From the cell containing the given text, extract its center point as (X, Y) coordinate. 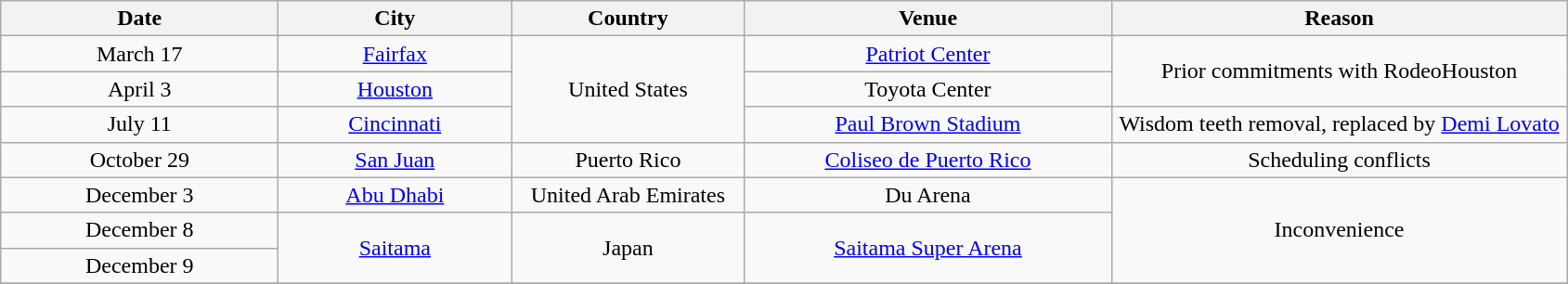
Toyota Center (928, 89)
July 11 (139, 124)
Venue (928, 19)
Coliseo de Puerto Rico (928, 160)
United Arab Emirates (628, 195)
Inconvenience (1339, 230)
Date (139, 19)
Country (628, 19)
Wisdom teeth removal, replaced by Demi Lovato (1339, 124)
Houston (395, 89)
Abu Dhabi (395, 195)
Fairfax (395, 54)
San Juan (395, 160)
Patriot Center (928, 54)
Japan (628, 248)
April 3 (139, 89)
Puerto Rico (628, 160)
Saitama Super Arena (928, 248)
December 3 (139, 195)
Scheduling conflicts (1339, 160)
United States (628, 89)
Du Arena (928, 195)
Saitama (395, 248)
December 9 (139, 265)
Reason (1339, 19)
October 29 (139, 160)
Paul Brown Stadium (928, 124)
Cincinnati (395, 124)
Prior commitments with RodeoHouston (1339, 71)
March 17 (139, 54)
City (395, 19)
December 8 (139, 230)
